Extract the (X, Y) coordinate from the center of the cell holding the provided text.  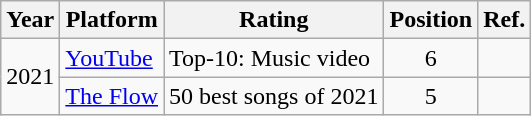
Top-10: Music video (274, 58)
Platform (112, 20)
Ref. (504, 20)
50 best songs of 2021 (274, 96)
2021 (30, 77)
Position (431, 20)
6 (431, 58)
The Flow (112, 96)
Rating (274, 20)
YouTube (112, 58)
Year (30, 20)
5 (431, 96)
